Locate the cell with the specified text and output its (X, Y) center coordinate. 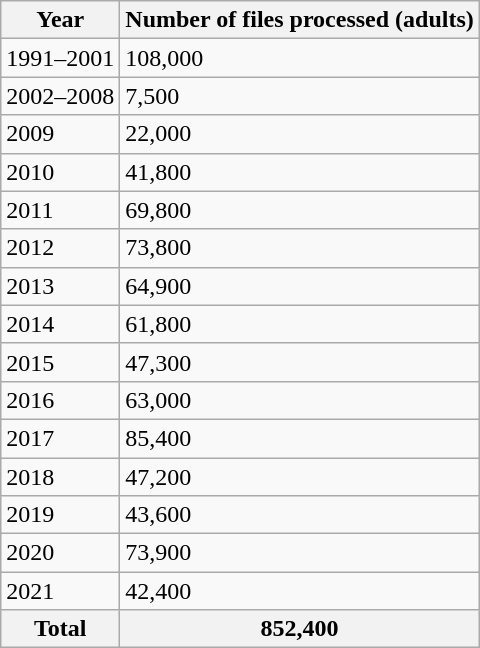
1991–2001 (60, 58)
7,500 (300, 96)
64,900 (300, 286)
69,800 (300, 210)
47,200 (300, 477)
43,600 (300, 515)
Year (60, 20)
2017 (60, 438)
73,900 (300, 553)
2009 (60, 134)
2019 (60, 515)
22,000 (300, 134)
63,000 (300, 400)
85,400 (300, 438)
2021 (60, 591)
2012 (60, 248)
2018 (60, 477)
108,000 (300, 58)
2011 (60, 210)
2015 (60, 362)
73,800 (300, 248)
Number of files processed (adults) (300, 20)
41,800 (300, 172)
47,300 (300, 362)
Total (60, 629)
2014 (60, 324)
42,400 (300, 591)
2016 (60, 400)
852,400 (300, 629)
2020 (60, 553)
2010 (60, 172)
2013 (60, 286)
61,800 (300, 324)
2002–2008 (60, 96)
